Scan for the cell matching the given text and deliver its (X, Y) coordinate at center. 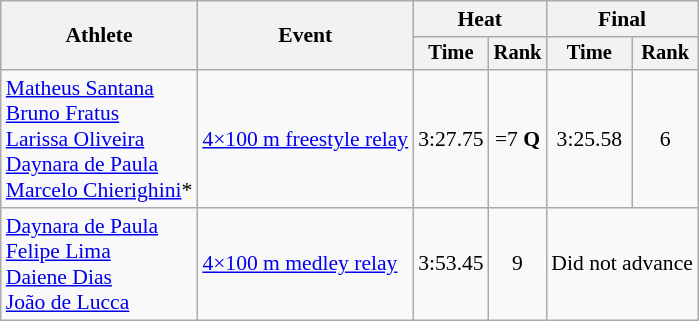
6 (665, 139)
4×100 m medley relay (305, 264)
4×100 m freestyle relay (305, 139)
Matheus SantanaBruno FratusLarissa OliveiraDaynara de PaulaMarcelo Chierighini* (100, 139)
3:27.75 (450, 139)
3:25.58 (589, 139)
Heat (480, 19)
Daynara de PaulaFelipe LimaDaiene DiasJoão de Lucca (100, 264)
9 (518, 264)
Event (305, 36)
Athlete (100, 36)
Did not advance (622, 264)
3:53.45 (450, 264)
Final (622, 19)
=7 Q (518, 139)
